Pinpoint the cell where the given text exists, returning its (X, Y) midpoint coordinate. 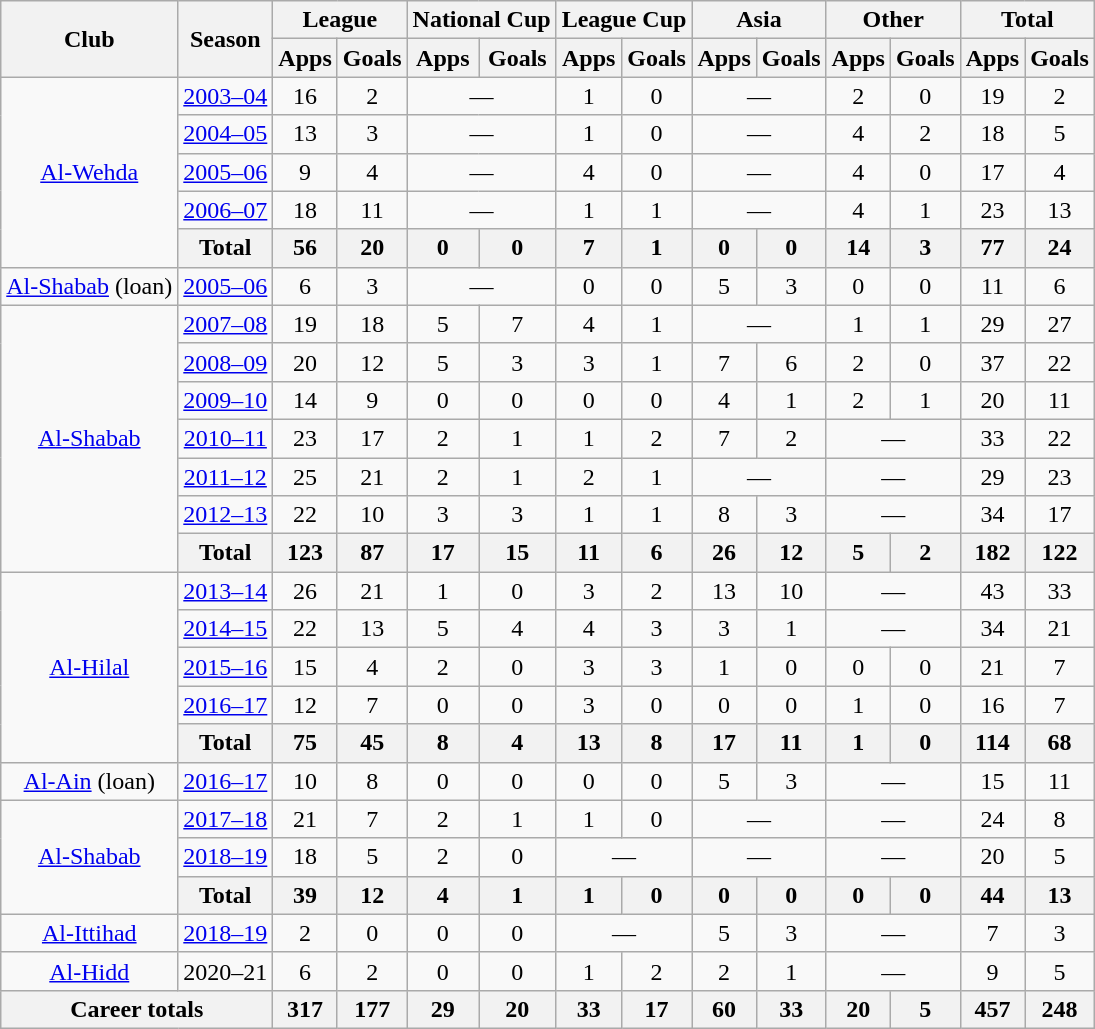
2014–15 (226, 629)
182 (992, 553)
2003–04 (226, 96)
27 (1060, 324)
122 (1060, 553)
68 (1060, 743)
25 (305, 477)
Al-Ittihad (90, 933)
Al-Hidd (90, 971)
2020–21 (226, 971)
2008–09 (226, 362)
Al-Shabab (loan) (90, 286)
League (340, 20)
Al-Hilal (90, 667)
Club (90, 39)
Season (226, 39)
2010–11 (226, 438)
56 (305, 248)
45 (372, 743)
177 (372, 1009)
77 (992, 248)
League Cup (624, 20)
75 (305, 743)
43 (992, 591)
2011–12 (226, 477)
Al-Ain (loan) (90, 781)
44 (992, 895)
87 (372, 553)
123 (305, 553)
National Cup (482, 20)
2013–14 (226, 591)
Other (893, 20)
2007–08 (226, 324)
2009–10 (226, 400)
317 (305, 1009)
Al-Wehda (90, 172)
114 (992, 743)
60 (724, 1009)
248 (1060, 1009)
2017–18 (226, 819)
2006–07 (226, 210)
39 (305, 895)
457 (992, 1009)
Asia (759, 20)
37 (992, 362)
2012–13 (226, 515)
2015–16 (226, 667)
Career totals (137, 1009)
2004–05 (226, 134)
